Identify which cell holds the provided text, then report its [X, Y] central coordinate. 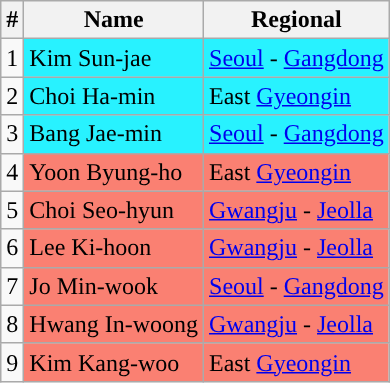
Hwang In-woong [114, 324]
6 [12, 248]
Choi Ha-min [114, 96]
2 [12, 96]
3 [12, 134]
Jo Min-wook [114, 286]
Choi Seo-hyun [114, 210]
5 [12, 210]
Lee Ki-hoon [114, 248]
8 [12, 324]
Kim Sun-jae [114, 58]
Regional [297, 20]
4 [12, 172]
1 [12, 58]
9 [12, 362]
7 [12, 286]
Name [114, 20]
Yoon Byung-ho [114, 172]
# [12, 20]
Bang Jae-min [114, 134]
Kim Kang-woo [114, 362]
